Return (X, Y) of the center of cell containing provided text 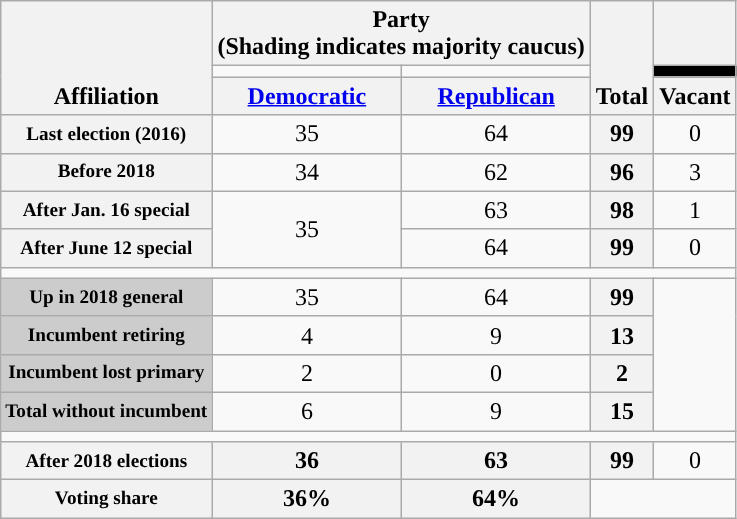
96 (622, 172)
64% (496, 499)
After Jan. 16 special (106, 210)
36% (307, 499)
Before 2018 (106, 172)
Total (622, 58)
98 (622, 210)
13 (622, 335)
Incumbent lost primary (106, 373)
Democratic (307, 96)
Last election (2016) (106, 134)
34 (307, 172)
Affiliation (106, 58)
After 2018 elections (106, 461)
1 (695, 210)
36 (307, 461)
Voting share (106, 499)
Incumbent retiring (106, 335)
6 (307, 411)
Vacant (695, 96)
15 (622, 411)
Total without incumbent (106, 411)
After June 12 special (106, 248)
4 (307, 335)
Party (Shading indicates majority caucus) (401, 34)
3 (695, 172)
Republican (496, 96)
62 (496, 172)
Up in 2018 general (106, 297)
